From the cell containing the given text, extract its center point as [x, y] coordinate. 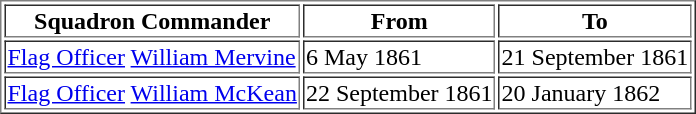
6 May 1861 [400, 56]
To [596, 20]
Flag Officer William Mervine [152, 56]
22 September 1861 [400, 92]
20 January 1862 [596, 92]
Flag Officer William McKean [152, 92]
21 September 1861 [596, 56]
Squadron Commander [152, 20]
From [400, 20]
